Pinpoint the cell where the given text exists, returning its (X, Y) midpoint coordinate. 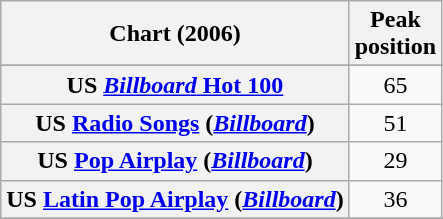
Peakposition (395, 34)
29 (395, 161)
51 (395, 123)
65 (395, 85)
US Latin Pop Airplay (Billboard) (175, 199)
US Radio Songs (Billboard) (175, 123)
36 (395, 199)
Chart (2006) (175, 34)
US Pop Airplay (Billboard) (175, 161)
US Billboard Hot 100 (175, 85)
